Locate the cell with the specified text and output its [x, y] center coordinate. 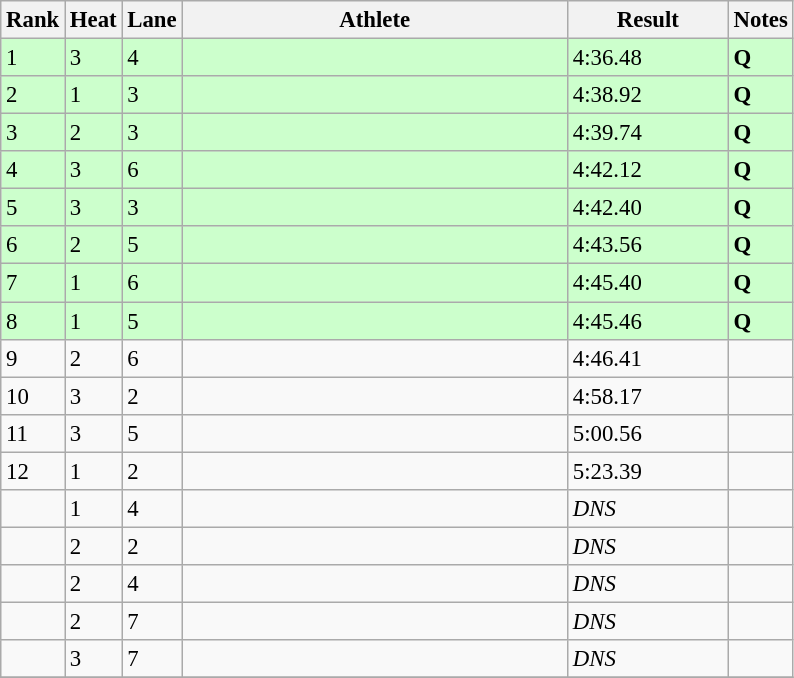
5:23.39 [648, 471]
4:42.12 [648, 170]
4:46.41 [648, 358]
4:45.46 [648, 321]
9 [33, 358]
4:38.92 [648, 95]
4:42.40 [648, 208]
12 [33, 471]
8 [33, 321]
11 [33, 433]
Result [648, 20]
10 [33, 396]
4:36.48 [648, 58]
4:45.40 [648, 283]
Athlete [375, 20]
4:39.74 [648, 133]
5:00.56 [648, 433]
Rank [33, 20]
4:43.56 [648, 245]
Heat [94, 20]
Notes [760, 20]
4:58.17 [648, 396]
Lane [152, 20]
